Identify which cell holds the provided text, then report its [X, Y] central coordinate. 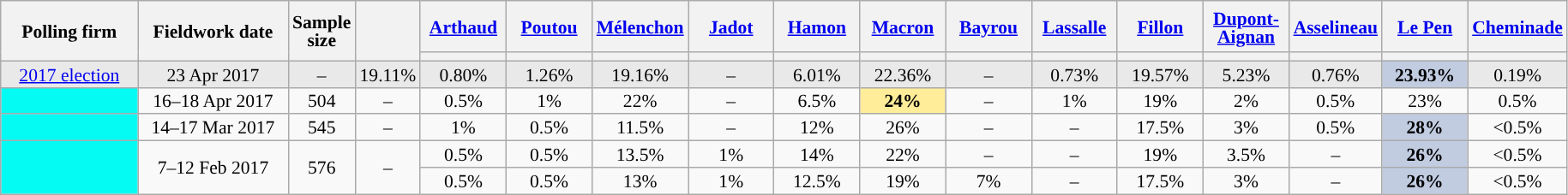
16–18 Apr 2017 [213, 101]
19.16% [640, 74]
Hamon [817, 27]
23% [1425, 101]
5.23% [1246, 74]
Cheminade [1517, 27]
7% [988, 181]
0.19% [1517, 74]
23.93% [1425, 74]
24% [903, 101]
Macron [903, 27]
Poutou [550, 27]
28% [1425, 128]
13% [640, 181]
2017 election [69, 74]
Mélenchon [640, 27]
Lassalle [1074, 27]
19.11% [387, 74]
Dupont-Aignan [1246, 27]
23 Apr 2017 [213, 74]
Fillon [1160, 27]
0.80% [463, 74]
14–17 Mar 2017 [213, 128]
6.01% [817, 74]
Le Pen [1425, 27]
576 [321, 168]
19.57% [1160, 74]
7–12 Feb 2017 [213, 168]
3.5% [1246, 154]
Fieldwork date [213, 31]
0.76% [1336, 74]
2% [1246, 101]
13.5% [640, 154]
6.5% [817, 101]
Jadot [731, 27]
Asselineau [1336, 27]
22.36% [903, 74]
12% [817, 128]
0.73% [1074, 74]
545 [321, 128]
14% [817, 154]
1.26% [550, 74]
Polling firm [69, 31]
11.5% [640, 128]
Arthaud [463, 27]
Samplesize [321, 31]
Bayrou [988, 27]
12.5% [817, 181]
504 [321, 101]
